Return (X, Y) of the center of cell containing provided text 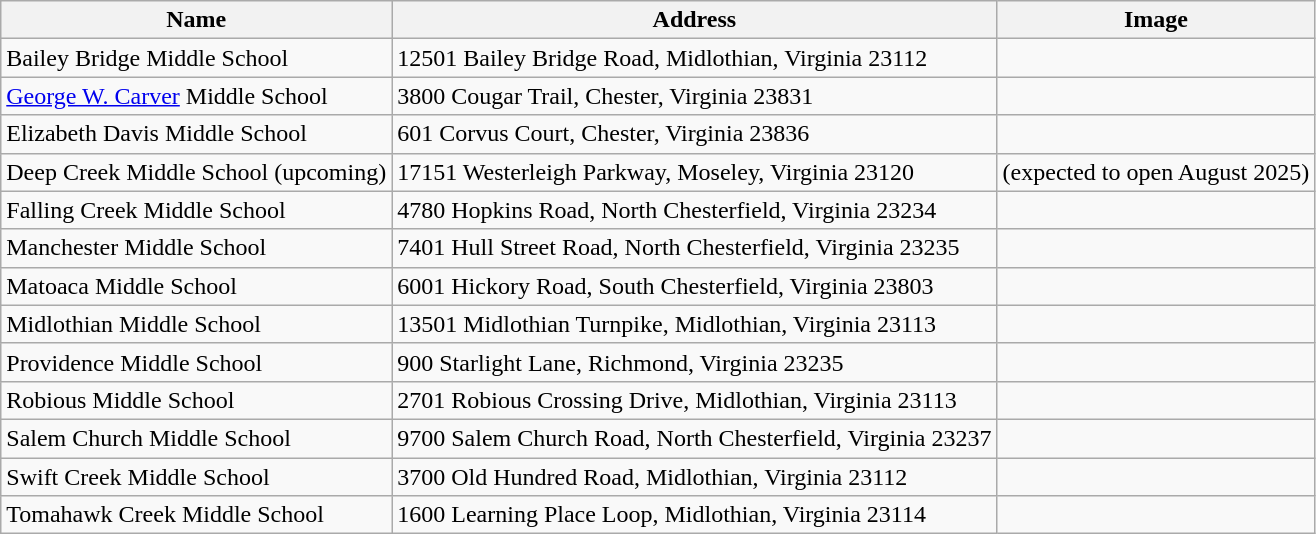
Elizabeth Davis Middle School (196, 134)
3800 Cougar Trail, Chester, Virginia 23831 (694, 96)
Salem Church Middle School (196, 438)
Robious Middle School (196, 400)
7401 Hull Street Road, North Chesterfield, Virginia 23235 (694, 248)
Falling Creek Middle School (196, 210)
(expected to open August 2025) (1156, 172)
6001 Hickory Road, South Chesterfield, Virginia 23803 (694, 286)
George W. Carver Middle School (196, 96)
Deep Creek Middle School (upcoming) (196, 172)
17151 Westerleigh Parkway, Moseley, Virginia 23120 (694, 172)
3700 Old Hundred Road, Midlothian, Virginia 23112 (694, 477)
4780 Hopkins Road, North Chesterfield, Virginia 23234 (694, 210)
900 Starlight Lane, Richmond, Virginia 23235 (694, 362)
Manchester Middle School (196, 248)
13501 Midlothian Turnpike, Midlothian, Virginia 23113 (694, 324)
Bailey Bridge Middle School (196, 58)
601 Corvus Court, Chester, Virginia 23836 (694, 134)
9700 Salem Church Road, North Chesterfield, Virginia 23237 (694, 438)
1600 Learning Place Loop, Midlothian, Virginia 23114 (694, 515)
Swift Creek Middle School (196, 477)
Providence Middle School (196, 362)
Tomahawk Creek Middle School (196, 515)
Matoaca Middle School (196, 286)
12501 Bailey Bridge Road, Midlothian, Virginia 23112 (694, 58)
Name (196, 20)
Midlothian Middle School (196, 324)
Address (694, 20)
2701 Robious Crossing Drive, Midlothian, Virginia 23113 (694, 400)
Image (1156, 20)
